Find where the given text appears and provide that cell's center as [x, y] coordinate. 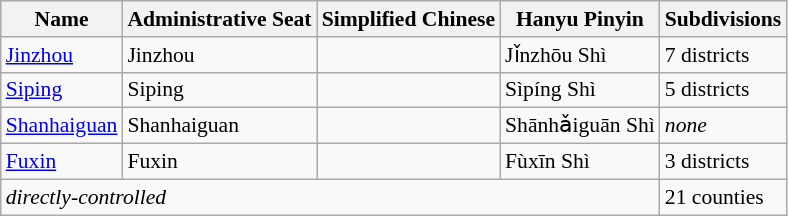
3 districts [724, 162]
Shānhǎiguān Shì [580, 126]
Hanyu Pinyin [580, 19]
Fùxīn Shì [580, 162]
Sìpíng Shì [580, 90]
directly-controlled [330, 197]
Jǐnzhōu Shì [580, 55]
Administrative Seat [219, 19]
Simplified Chinese [408, 19]
5 districts [724, 90]
Name [62, 19]
Subdivisions [724, 19]
7 districts [724, 55]
21 counties [724, 197]
none [724, 126]
